Return the (x, y) coordinate for the center point of the cell that contains the specified text.  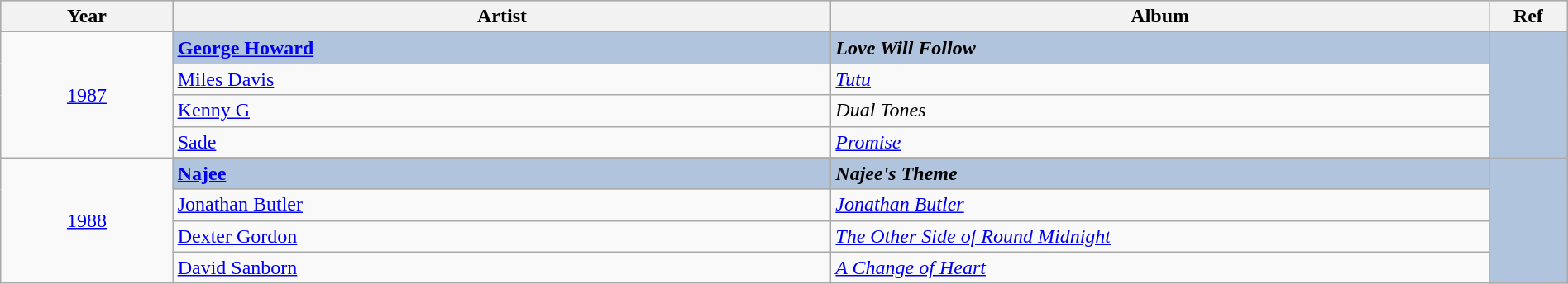
A Change of Heart (1160, 267)
George Howard (502, 48)
1987 (87, 95)
Miles Davis (502, 79)
Promise (1160, 142)
Love Will Follow (1160, 48)
Artist (502, 17)
1988 (87, 220)
Album (1160, 17)
Ref (1528, 17)
The Other Side of Round Midnight (1160, 236)
David Sanborn (502, 267)
Sade (502, 142)
Dual Tones (1160, 111)
Kenny G (502, 111)
Dexter Gordon (502, 236)
Year (87, 17)
Najee's Theme (1160, 173)
Tutu (1160, 79)
Najee (502, 173)
